Detect which cell encompasses the target text, then output its [x, y] center coordinate. 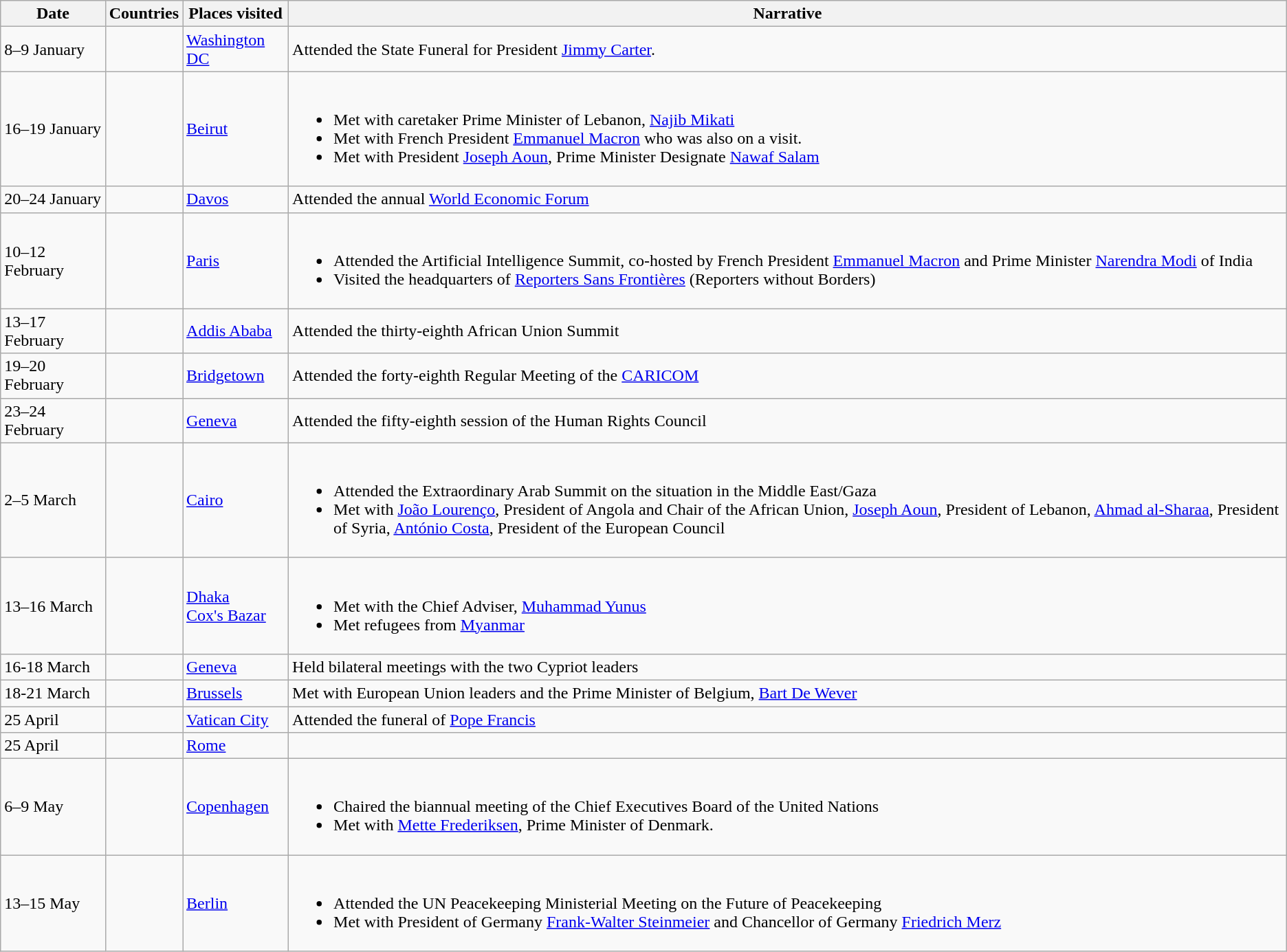
Washington DC [236, 49]
2–5 March [53, 500]
Davos [236, 199]
Attended the funeral of Pope Francis [788, 720]
Met with the Chief Adviser, Muhammad YunusMet refugees from Myanmar [788, 606]
Date [53, 14]
Vatican City [236, 720]
Chaired the biannual meeting of the Chief Executives Board of the United NationsMet with Mette Frederiksen, Prime Minister of Denmark. [788, 807]
DhakaCox's Bazar [236, 606]
Places visited [236, 14]
13–15 May [53, 903]
Brussels [236, 693]
13–16 March [53, 606]
16–19 January [53, 129]
20–24 January [53, 199]
16-18 March [53, 667]
Attended the fifty-eighth session of the Human Rights Council [788, 421]
Held bilateral meetings with the two Cypriot leaders [788, 667]
18-21 March [53, 693]
Copenhagen [236, 807]
19–20 February [53, 375]
Attended the forty-eighth Regular Meeting of the CARICOM [788, 375]
Beirut [236, 129]
6–9 May [53, 807]
Countries [144, 14]
Narrative [788, 14]
8–9 January [53, 49]
Attended the thirty-eighth African Union Summit [788, 331]
Rome [236, 746]
Berlin [236, 903]
Bridgetown [236, 375]
Met with European Union leaders and the Prime Minister of Belgium, Bart De Wever [788, 693]
Attended the State Funeral for President Jimmy Carter. [788, 49]
10–12 February [53, 261]
Attended the annual World Economic Forum [788, 199]
Addis Ababa [236, 331]
23–24 February [53, 421]
Paris [236, 261]
Cairo [236, 500]
13–17 February [53, 331]
